Pinpoint the cell where the given text exists, returning its [X, Y] midpoint coordinate. 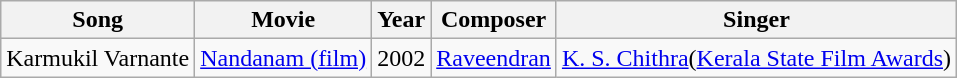
Movie [284, 20]
Song [98, 20]
2002 [402, 58]
Karmukil Varnante [98, 58]
Composer [494, 20]
Raveendran [494, 58]
Year [402, 20]
K. S. Chithra(Kerala State Film Awards) [756, 58]
Singer [756, 20]
Nandanam (film) [284, 58]
